For the text-containing cell, return its midpoint in [X, Y] coordinate format. 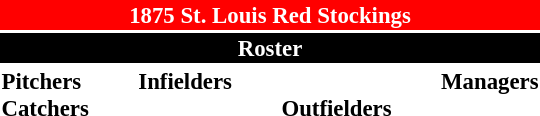
Roster [270, 48]
1875 St. Louis Red Stockings [270, 15]
